Scan for the cell matching the given text and deliver its (X, Y) coordinate at center. 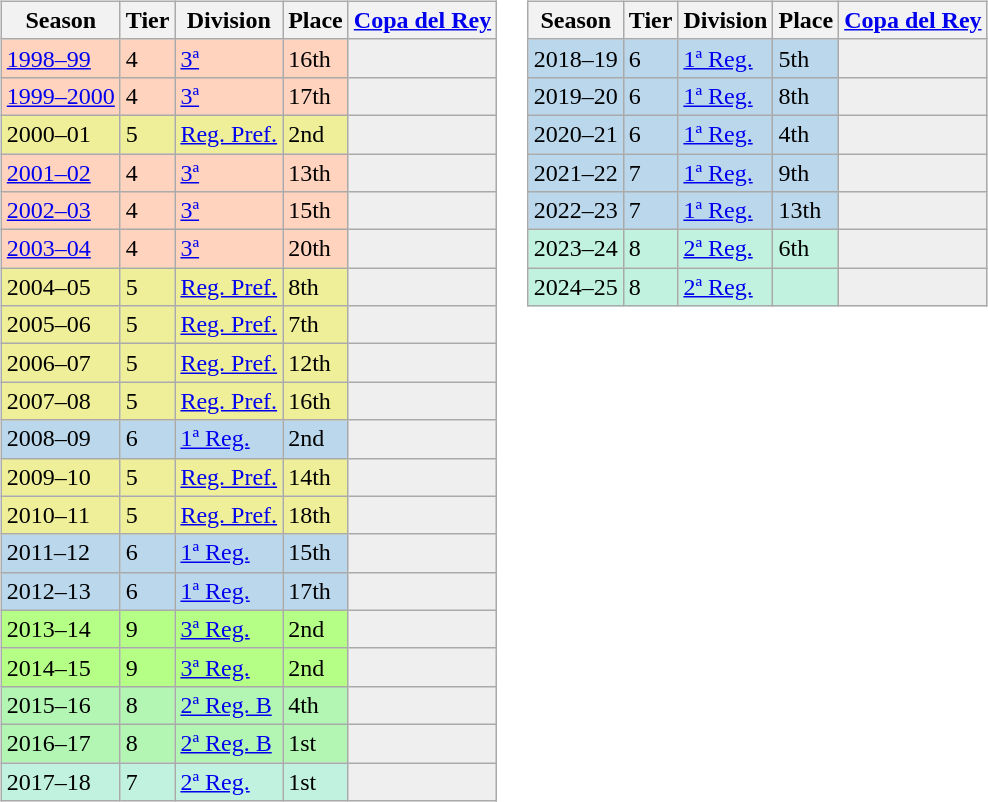
2018–19 (576, 58)
2006–07 (60, 363)
2003–04 (60, 249)
2001–02 (60, 173)
2004–05 (60, 287)
2021–22 (576, 173)
2011–12 (60, 553)
1998–99 (60, 58)
2013–14 (60, 629)
1999–2000 (60, 96)
2007–08 (60, 401)
9th (806, 173)
2020–21 (576, 134)
2019–20 (576, 96)
2023–24 (576, 249)
20th (316, 249)
2024–25 (576, 287)
2014–15 (60, 667)
2022–23 (576, 211)
14th (316, 477)
12th (316, 363)
2009–10 (60, 477)
2016–17 (60, 743)
2015–16 (60, 705)
2010–11 (60, 515)
2002–03 (60, 211)
2008–09 (60, 439)
2017–18 (60, 781)
2000–01 (60, 134)
18th (316, 515)
2012–13 (60, 591)
5th (806, 58)
2005–06 (60, 325)
7th (316, 325)
6th (806, 249)
